Output the (x, y) coordinate of the center of the cell containing the given text.  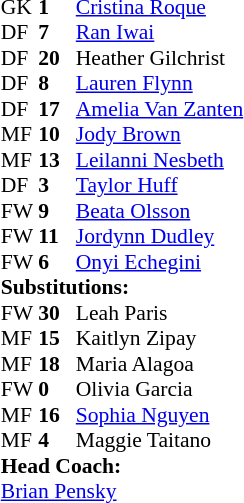
Jody Brown (160, 135)
20 (57, 58)
Sophia Nguyen (160, 415)
Beata Olsson (160, 211)
3 (57, 185)
Jordynn Dudley (160, 237)
15 (57, 339)
Lauren Flynn (160, 83)
16 (57, 415)
Amelia Van Zanten (160, 109)
Maggie Taitano (160, 441)
Substitutions: (122, 287)
Leilanni Nesbeth (160, 160)
18 (57, 364)
Maria Alagoa (160, 364)
Onyi Echegini (160, 262)
7 (57, 33)
13 (57, 160)
11 (57, 237)
Olivia Garcia (160, 389)
6 (57, 262)
0 (57, 389)
8 (57, 83)
10 (57, 135)
9 (57, 211)
Ran Iwai (160, 33)
17 (57, 109)
Leah Paris (160, 313)
Taylor Huff (160, 185)
Heather Gilchrist (160, 58)
4 (57, 441)
30 (57, 313)
Kaitlyn Zipay (160, 339)
Head Coach: (122, 466)
